Locate the cell with the specified text and output its [x, y] center coordinate. 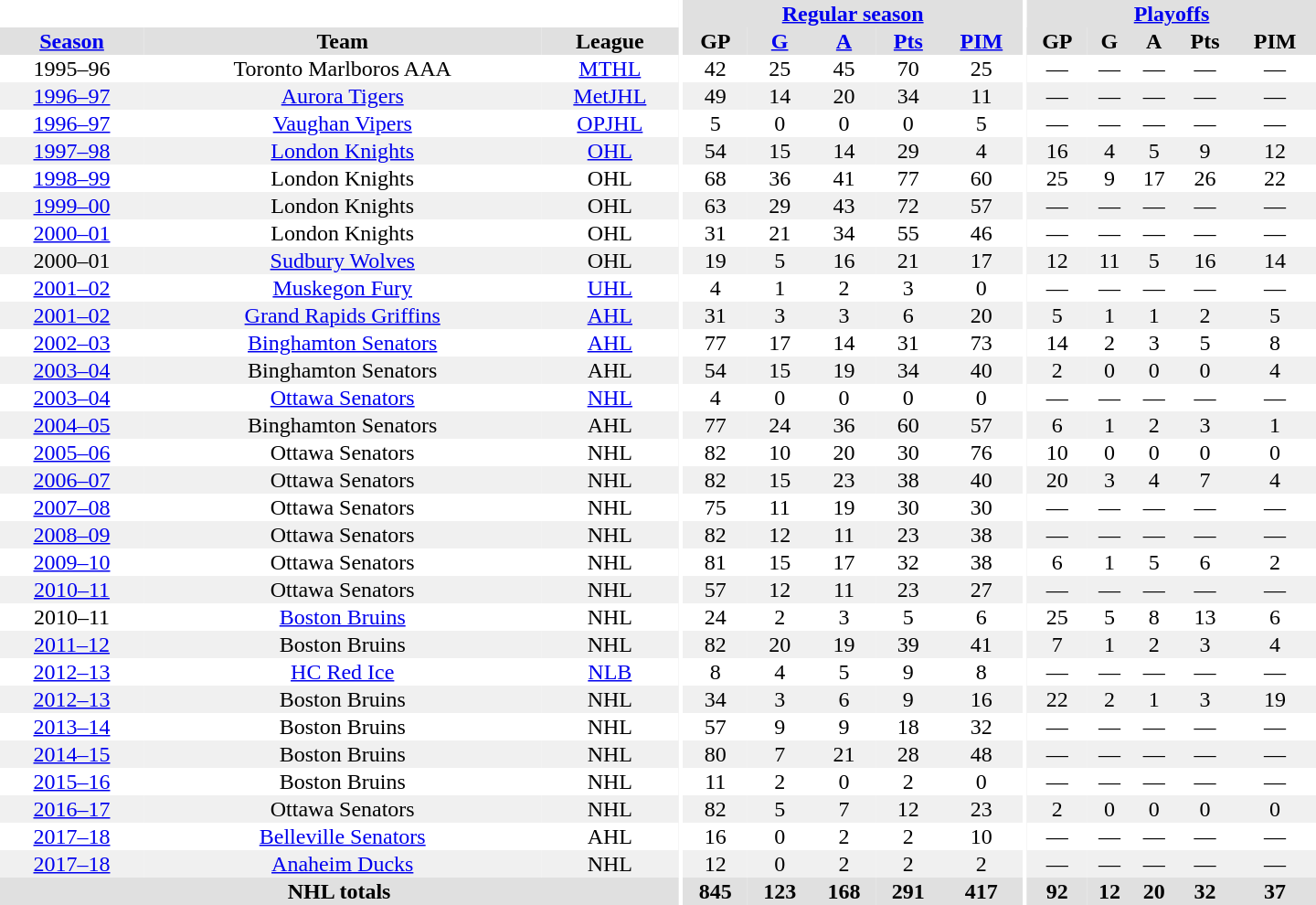
27 [982, 590]
2004–05 [71, 425]
49 [716, 96]
72 [908, 206]
37 [1275, 891]
18 [908, 727]
2009–10 [71, 562]
39 [908, 644]
2007–08 [71, 507]
70 [908, 69]
NHL totals [339, 891]
43 [844, 206]
Muskegon Fury [342, 288]
80 [716, 754]
42 [716, 69]
13 [1205, 617]
75 [716, 507]
73 [982, 343]
Sudbury Wolves [342, 261]
Belleville Senators [342, 836]
92 [1057, 891]
63 [716, 206]
45 [844, 69]
2013–14 [71, 727]
168 [844, 891]
Vaughan Vipers [342, 123]
MTHL [610, 69]
48 [982, 754]
MetJHL [610, 96]
291 [908, 891]
Season [71, 41]
123 [780, 891]
1999–00 [71, 206]
Team [342, 41]
1995–96 [71, 69]
Grand Rapids Griffins [342, 315]
HC Red Ice [342, 672]
2005–06 [71, 452]
2011–12 [71, 644]
Aurora Tigers [342, 96]
Regular season [854, 14]
NLB [610, 672]
2014–15 [71, 754]
28 [908, 754]
1997–98 [71, 151]
1998–99 [71, 178]
26 [1205, 178]
UHL [610, 288]
Toronto Marlboros AAA [342, 69]
76 [982, 452]
League [610, 41]
81 [716, 562]
2008–09 [71, 535]
2002–03 [71, 343]
46 [982, 233]
2006–07 [71, 480]
417 [982, 891]
OPJHL [610, 123]
2015–16 [71, 782]
55 [908, 233]
Playoffs [1172, 14]
68 [716, 178]
845 [716, 891]
2016–17 [71, 809]
Anaheim Ducks [342, 864]
